Locate the cell with the specified text and output its (x, y) center coordinate. 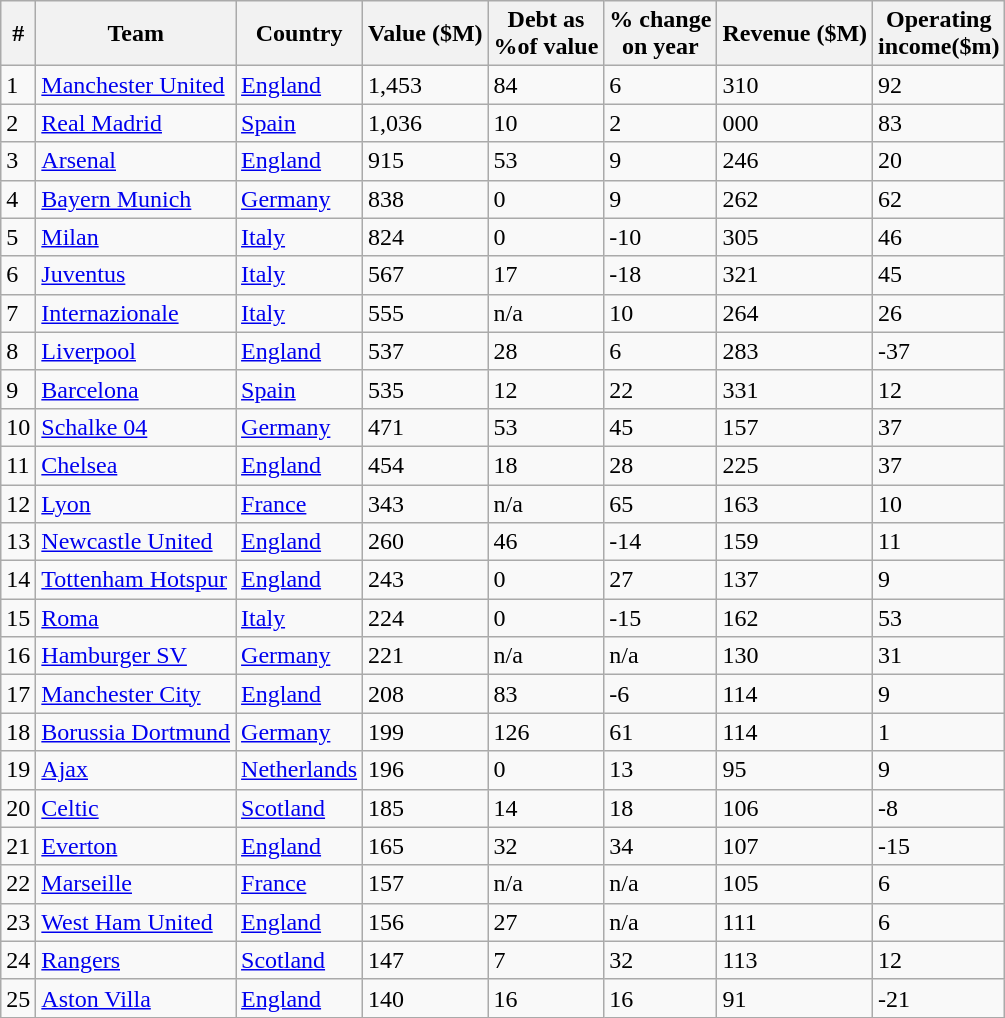
Debt as%of value (546, 34)
260 (426, 542)
137 (795, 580)
199 (426, 732)
126 (546, 732)
Manchester City (136, 694)
84 (546, 85)
283 (795, 351)
Everton (136, 846)
Ajax (136, 770)
61 (660, 732)
262 (795, 199)
Roma (136, 618)
159 (795, 542)
824 (426, 237)
Netherlands (300, 770)
310 (795, 85)
Real Madrid (136, 123)
Celtic (136, 808)
454 (426, 465)
221 (426, 656)
5 (18, 237)
-6 (660, 694)
331 (795, 389)
Value ($M) (426, 34)
62 (939, 199)
130 (795, 656)
65 (660, 503)
Tottenham Hotspur (136, 580)
Country (300, 34)
92 (939, 85)
21 (18, 846)
208 (426, 694)
106 (795, 808)
Barcelona (136, 389)
-8 (939, 808)
246 (795, 161)
Marseille (136, 884)
Newcastle United (136, 542)
3 (18, 161)
343 (426, 503)
1,453 (426, 85)
1,036 (426, 123)
95 (795, 770)
26 (939, 313)
196 (426, 770)
264 (795, 313)
838 (426, 199)
Hamburger SV (136, 656)
Operatingincome($m) (939, 34)
Bayern Munich (136, 199)
Chelsea (136, 465)
555 (426, 313)
8 (18, 351)
% changeon year (660, 34)
111 (795, 922)
15 (18, 618)
Internazionale (136, 313)
156 (426, 922)
-10 (660, 237)
915 (426, 161)
-37 (939, 351)
Rangers (136, 960)
105 (795, 884)
-18 (660, 275)
91 (795, 998)
Manchester United (136, 85)
165 (426, 846)
Arsenal (136, 161)
000 (795, 123)
24 (18, 960)
567 (426, 275)
4 (18, 199)
23 (18, 922)
163 (795, 503)
-14 (660, 542)
Team (136, 34)
113 (795, 960)
225 (795, 465)
107 (795, 846)
243 (426, 580)
Lyon (136, 503)
537 (426, 351)
Milan (136, 237)
535 (426, 389)
471 (426, 427)
25 (18, 998)
# (18, 34)
147 (426, 960)
Schalke 04 (136, 427)
140 (426, 998)
19 (18, 770)
Aston Villa (136, 998)
305 (795, 237)
185 (426, 808)
Juventus (136, 275)
224 (426, 618)
162 (795, 618)
Borussia Dortmund (136, 732)
-21 (939, 998)
Revenue ($M) (795, 34)
321 (795, 275)
31 (939, 656)
West Ham United (136, 922)
Liverpool (136, 351)
34 (660, 846)
